Scan for the cell matching the given text and deliver its [x, y] coordinate at center. 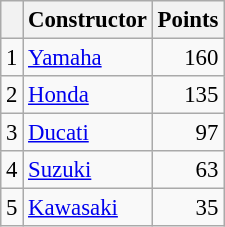
63 [188, 170]
Constructor [88, 20]
Yamaha [88, 58]
Honda [88, 95]
160 [188, 58]
Ducati [88, 133]
35 [188, 208]
5 [12, 208]
Kawasaki [88, 208]
2 [12, 95]
135 [188, 95]
97 [188, 133]
1 [12, 58]
Points [188, 20]
3 [12, 133]
4 [12, 170]
Suzuki [88, 170]
